Return the [x, y] coordinate for the center point of the cell that contains the specified text.  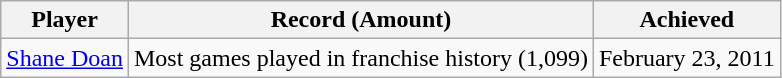
Most games played in franchise history (1,099) [360, 58]
Achieved [686, 20]
Record (Amount) [360, 20]
Player [65, 20]
Shane Doan [65, 58]
February 23, 2011 [686, 58]
